Extract the [x, y] coordinate from the center of the cell holding the provided text.  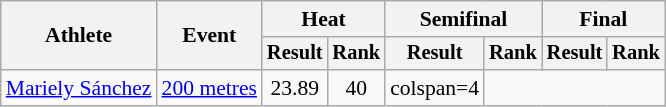
Mariely Sánchez [79, 88]
Final [604, 19]
23.89 [295, 88]
Heat [324, 19]
200 metres [210, 88]
40 [357, 88]
Event [210, 36]
Semifinal [464, 19]
colspan=4 [434, 88]
Athlete [79, 36]
